For the text-containing cell, return its midpoint in [X, Y] coordinate format. 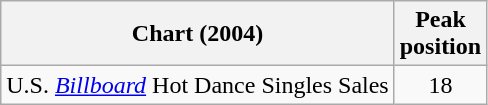
U.S. Billboard Hot Dance Singles Sales [198, 85]
18 [440, 85]
Peak position [440, 34]
Chart (2004) [198, 34]
